Capture the cell that displays the provided text and extract its [x, y] central coordinate. 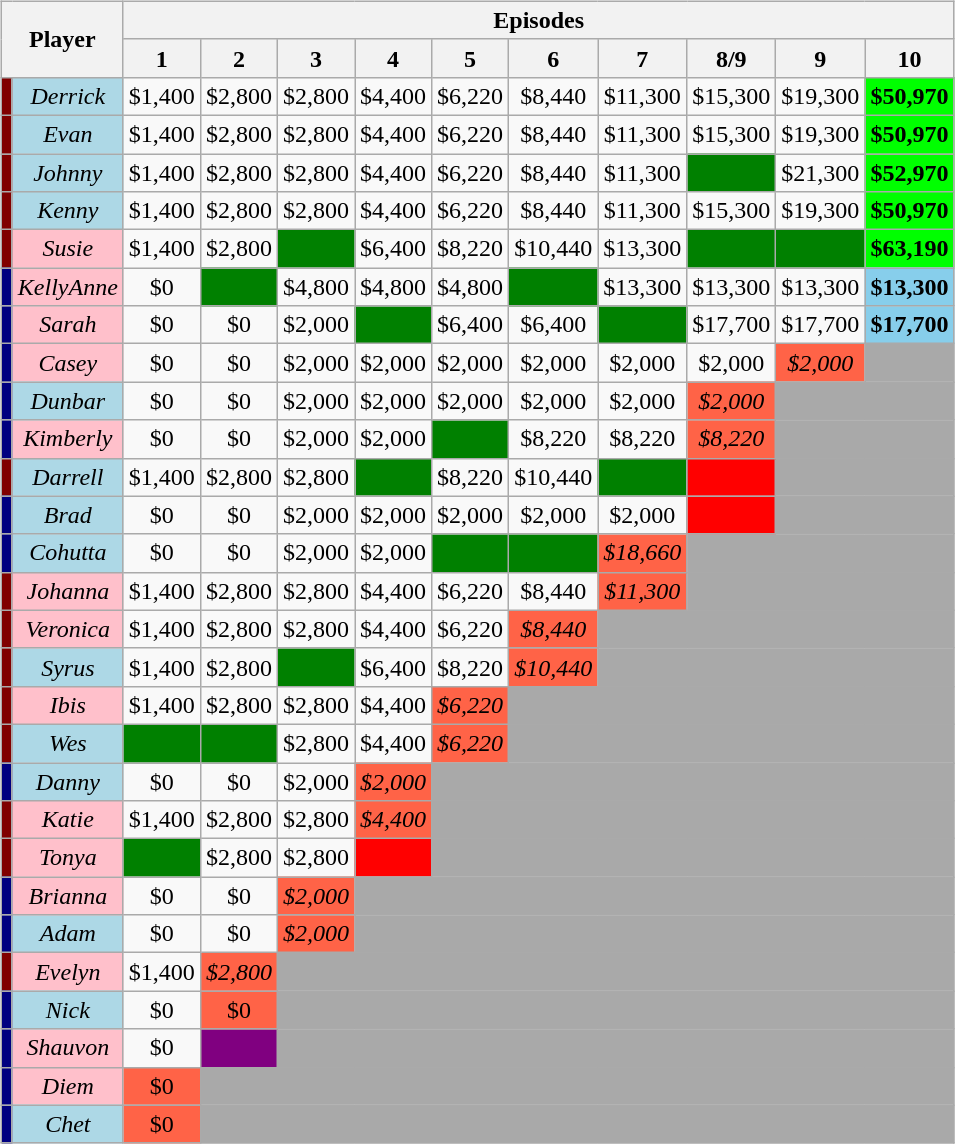
Danny [68, 781]
Kenny [68, 211]
Shauvon [68, 1048]
Derrick [68, 96]
Dunbar [68, 401]
Johnny [68, 173]
9 [820, 58]
3 [316, 58]
10 [910, 58]
Wes [68, 743]
Cohutta [68, 553]
Chet [68, 1124]
Veronica [68, 629]
Brianna [68, 896]
7 [642, 58]
Brad [68, 515]
8/9 [732, 58]
KellyAnne [68, 287]
4 [394, 58]
Susie [68, 249]
Evelyn [68, 972]
Katie [68, 820]
6 [554, 58]
Tonya [68, 858]
Player [62, 39]
$52,970 [910, 173]
Diem [68, 1086]
1 [162, 58]
Evan [68, 134]
Johanna [68, 591]
Kimberly [68, 439]
2 [238, 58]
Darrell [68, 477]
$63,190 [910, 249]
$21,300 [820, 173]
5 [470, 58]
Casey [68, 363]
Ibis [68, 705]
Sarah [68, 325]
Nick [68, 1010]
Episodes [538, 20]
Syrus [68, 667]
Adam [68, 934]
$18,660 [642, 553]
